For the text-containing cell, return its midpoint in (X, Y) coordinate format. 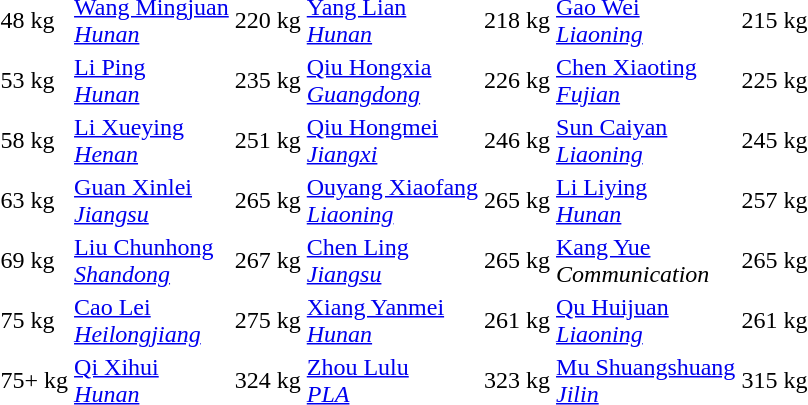
Chen XiaotingFujian (646, 80)
226 kg (518, 80)
267 kg (268, 260)
275 kg (268, 320)
Ouyang XiaofangLiaoning (392, 200)
Qu HuijuanLiaoning (646, 320)
Li XueyingHenan (152, 140)
Chen LingJiangsu (392, 260)
Li PingHunan (152, 80)
Cao LeiHeilongjiang (152, 320)
Guan XinleiJiangsu (152, 200)
Sun CaiyanLiaoning (646, 140)
235 kg (268, 80)
251 kg (268, 140)
Kang YueCommunication (646, 260)
Liu ChunhongShandong (152, 260)
Xiang YanmeiHunan (392, 320)
246 kg (518, 140)
Qiu HongmeiJiangxi (392, 140)
Qiu HongxiaGuangdong (392, 80)
261 kg (518, 320)
Li LiyingHunan (646, 200)
